Pinpoint the cell where the given text exists, returning its (x, y) midpoint coordinate. 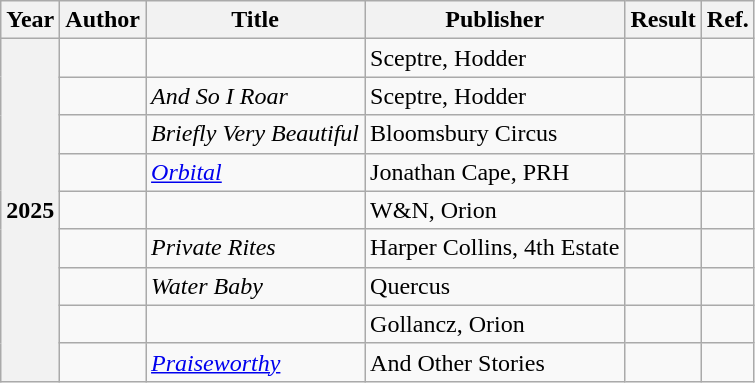
And So I Roar (256, 96)
Result (663, 20)
Quercus (495, 286)
Harper Collins, 4th Estate (495, 248)
Orbital (256, 172)
Year (30, 20)
Praiseworthy (256, 362)
Private Rites (256, 248)
Jonathan Cape, PRH (495, 172)
Publisher (495, 20)
Title (256, 20)
Gollancz, Orion (495, 324)
Bloomsbury Circus (495, 134)
And Other Stories (495, 362)
Water Baby (256, 286)
Ref. (728, 20)
2025 (30, 210)
Briefly Very Beautiful (256, 134)
Author (103, 20)
W&N, Orion (495, 210)
